Determine the [X, Y] coordinate at the center of the cell enclosing the given text.  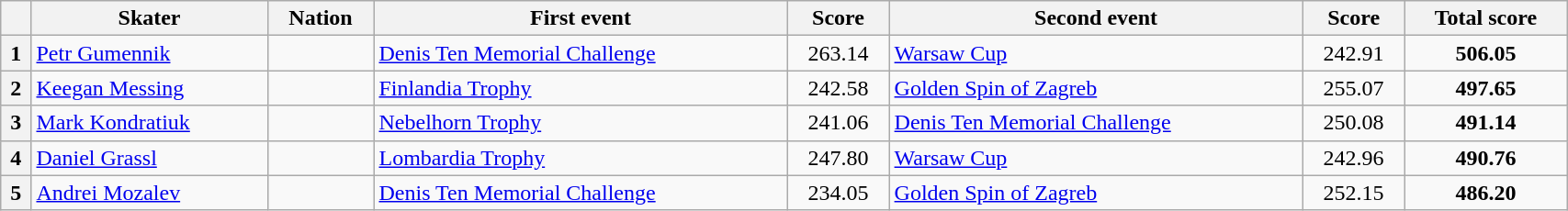
5 [17, 193]
Skater [149, 18]
First event [581, 18]
263.14 [838, 53]
252.15 [1354, 193]
486.20 [1485, 193]
Finlandia Trophy [581, 88]
Nation [321, 18]
3 [17, 123]
490.76 [1485, 158]
234.05 [838, 193]
247.80 [838, 158]
4 [17, 158]
Total score [1485, 18]
242.58 [838, 88]
242.96 [1354, 158]
Second event [1096, 18]
242.91 [1354, 53]
Nebelhorn Trophy [581, 123]
Daniel Grassl [149, 158]
250.08 [1354, 123]
Lombardia Trophy [581, 158]
1 [17, 53]
2 [17, 88]
Petr Gumennik [149, 53]
Andrei Mozalev [149, 193]
Mark Kondratiuk [149, 123]
Keegan Messing [149, 88]
506.05 [1485, 53]
241.06 [838, 123]
255.07 [1354, 88]
497.65 [1485, 88]
491.14 [1485, 123]
